Locate the cell with the specified text and output its [X, Y] center coordinate. 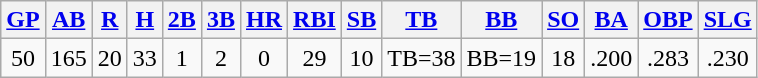
10 [361, 58]
0 [264, 58]
BB=19 [502, 58]
SLG [728, 20]
33 [144, 58]
2 [220, 58]
HR [264, 20]
SO [564, 20]
GP [23, 20]
OBP [668, 20]
50 [23, 58]
20 [110, 58]
29 [315, 58]
BB [502, 20]
.230 [728, 58]
.283 [668, 58]
3B [220, 20]
TB=38 [422, 58]
TB [422, 20]
R [110, 20]
2B [182, 20]
165 [68, 58]
.200 [612, 58]
RBI [315, 20]
1 [182, 58]
H [144, 20]
AB [68, 20]
SB [361, 20]
BA [612, 20]
18 [564, 58]
